Pinpoint the cell where the given text exists, returning its [x, y] midpoint coordinate. 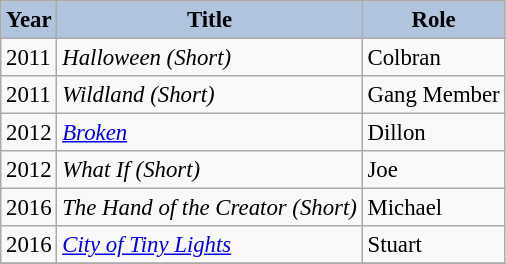
Broken [210, 133]
Year [29, 20]
Joe [434, 170]
Stuart [434, 245]
Gang Member [434, 95]
Wildland (Short) [210, 95]
Title [210, 20]
The Hand of the Creator (Short) [210, 208]
Michael [434, 208]
Halloween (Short) [210, 58]
What If (Short) [210, 170]
Role [434, 20]
Colbran [434, 58]
Dillon [434, 133]
City of Tiny Lights [210, 245]
